From the cell containing the given text, extract its center point as [X, Y] coordinate. 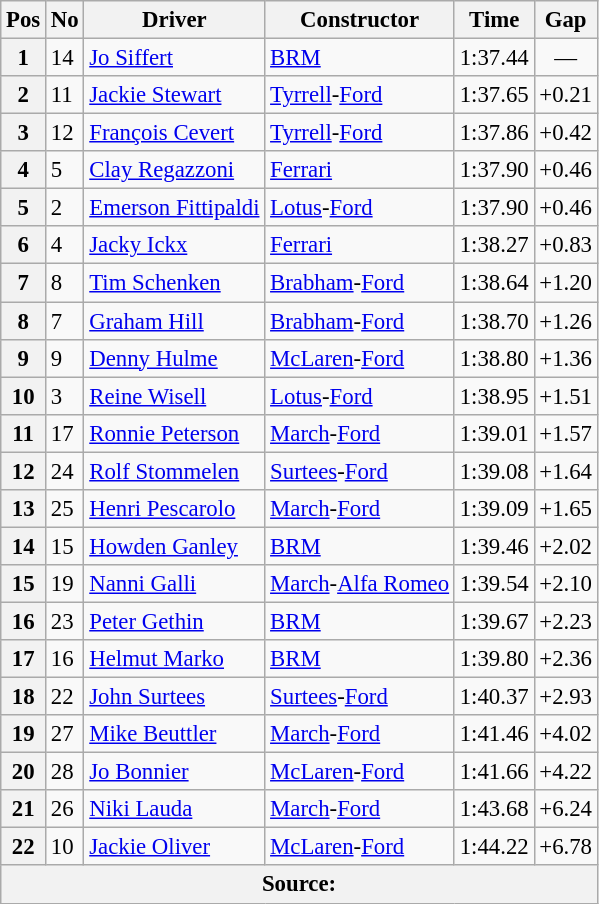
Time [494, 20]
1:39.54 [494, 584]
1:38.27 [494, 245]
Jackie Stewart [174, 95]
24 [65, 471]
1:39.01 [494, 433]
1:39.08 [494, 471]
18 [24, 697]
Mike Beuttler [174, 734]
27 [65, 734]
1:41.46 [494, 734]
Nanni Galli [174, 584]
Jackie Oliver [174, 847]
+1.36 [566, 358]
13 [24, 509]
Clay Regazzoni [174, 170]
+4.02 [566, 734]
20 [24, 772]
Constructor [360, 20]
Henri Pescarolo [174, 509]
+2.23 [566, 621]
1:39.67 [494, 621]
1:39.46 [494, 546]
Jo Siffert [174, 58]
+1.51 [566, 396]
Source: [300, 885]
March-Alfa Romeo [360, 584]
+6.78 [566, 847]
+6.24 [566, 809]
Emerson Fittipaldi [174, 208]
+1.20 [566, 283]
+1.57 [566, 433]
No [65, 20]
+4.22 [566, 772]
Denny Hulme [174, 358]
Howden Ganley [174, 546]
28 [65, 772]
+1.26 [566, 321]
+1.65 [566, 509]
+2.02 [566, 546]
+2.10 [566, 584]
Helmut Marko [174, 659]
Graham Hill [174, 321]
6 [24, 245]
Niki Lauda [174, 809]
1:38.70 [494, 321]
1:38.64 [494, 283]
— [566, 58]
1:38.80 [494, 358]
Reine Wisell [174, 396]
1:40.37 [494, 697]
+1.64 [566, 471]
Peter Gethin [174, 621]
Driver [174, 20]
Rolf Stommelen [174, 471]
François Cevert [174, 133]
1:39.80 [494, 659]
+2.36 [566, 659]
1:38.95 [494, 396]
Ronnie Peterson [174, 433]
Tim Schenken [174, 283]
1:37.44 [494, 58]
25 [65, 509]
23 [65, 621]
1:37.65 [494, 95]
1:44.22 [494, 847]
1:41.66 [494, 772]
+0.42 [566, 133]
1:37.86 [494, 133]
Pos [24, 20]
21 [24, 809]
1:43.68 [494, 809]
1:39.09 [494, 509]
John Surtees [174, 697]
1 [24, 58]
26 [65, 809]
+2.93 [566, 697]
+0.83 [566, 245]
Gap [566, 20]
+0.21 [566, 95]
Jo Bonnier [174, 772]
Jacky Ickx [174, 245]
